Extract the (x, y) coordinate from the center of the cell holding the provided text.  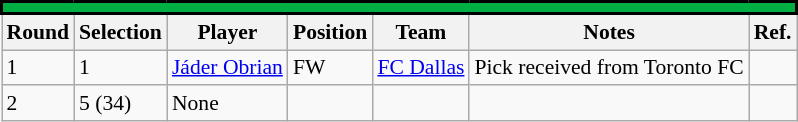
Ref. (773, 32)
Player (228, 32)
5 (34) (120, 104)
Jáder Obrian (228, 68)
FW (330, 68)
Round (38, 32)
None (228, 104)
Team (420, 32)
2 (38, 104)
Position (330, 32)
FC Dallas (420, 68)
Selection (120, 32)
Notes (608, 32)
Pick received from Toronto FC (608, 68)
